For the text-containing cell, return its midpoint in (X, Y) coordinate format. 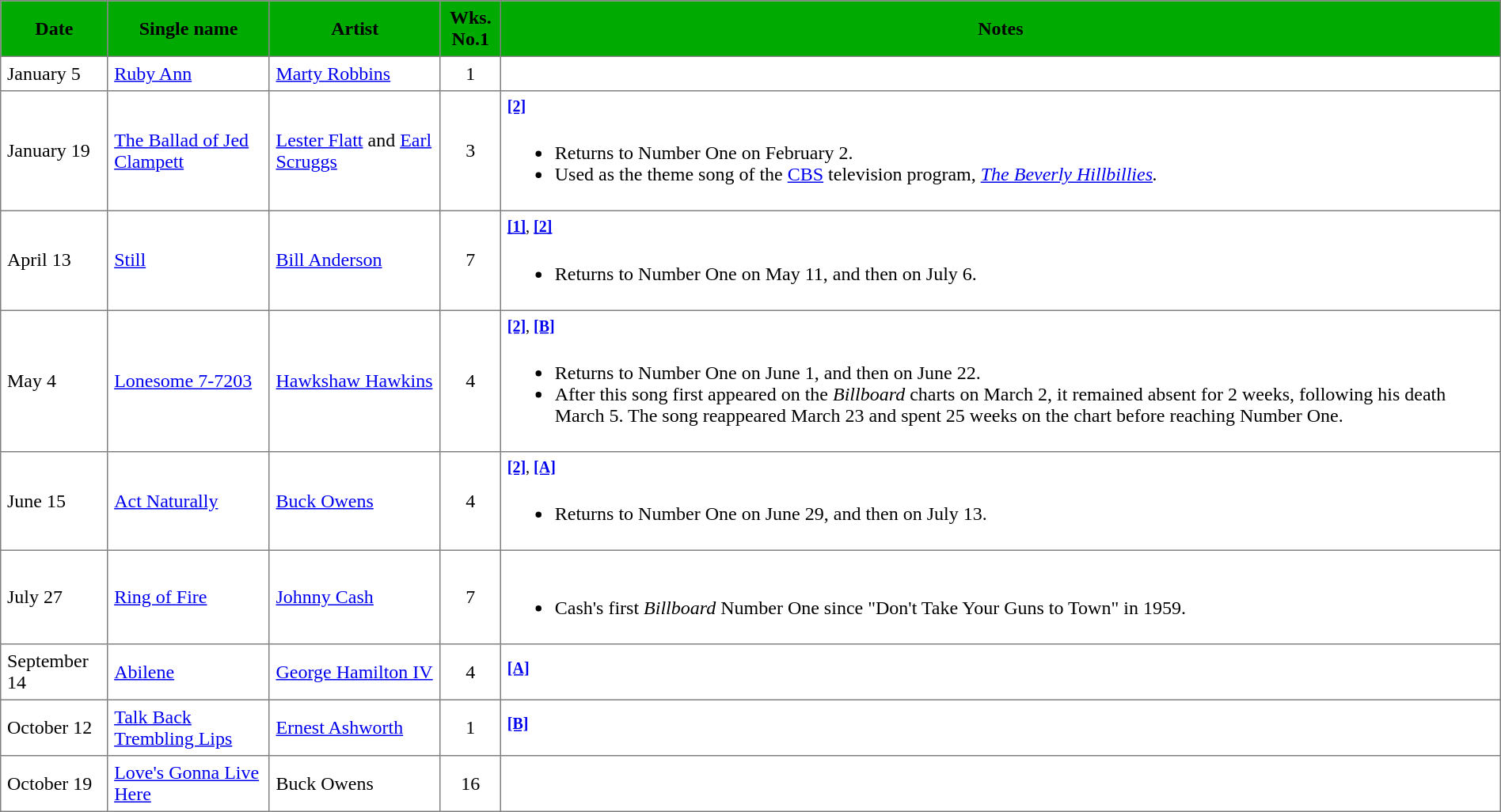
January 5 (54, 74)
Notes (1001, 28)
Lester Flatt and Earl Scruggs (355, 151)
January 19 (54, 151)
Date (54, 28)
16 (470, 784)
Act Naturally (188, 502)
Single name (188, 28)
Wks. No.1 (470, 28)
Marty Robbins (355, 74)
Cash's first Billboard Number One since "Don't Take Your Guns to Town" in 1959. (1001, 598)
October 12 (54, 728)
October 19 (54, 784)
Love's Gonna Live Here (188, 784)
[2]Returns to Number One on February 2.Used as the theme song of the CBS television program, The Beverly Hillbillies. (1001, 151)
September 14 (54, 672)
April 13 (54, 261)
Lonesome 7-7203 (188, 381)
Still (188, 261)
June 15 (54, 502)
May 4 (54, 381)
July 27 (54, 598)
Artist (355, 28)
Ring of Fire (188, 598)
[B] (1001, 728)
The Ballad of Jed Clampett (188, 151)
Ruby Ann (188, 74)
[A] (1001, 672)
Ernest Ashworth (355, 728)
Bill Anderson (355, 261)
Hawkshaw Hawkins (355, 381)
George Hamilton IV (355, 672)
Abilene (188, 672)
3 (470, 151)
Johnny Cash (355, 598)
Talk Back Trembling Lips (188, 728)
[1], [2]Returns to Number One on May 11, and then on July 6. (1001, 261)
[2], [A]Returns to Number One on June 29, and then on July 13. (1001, 502)
